Output the (x, y) coordinate of the center of the cell containing the given text.  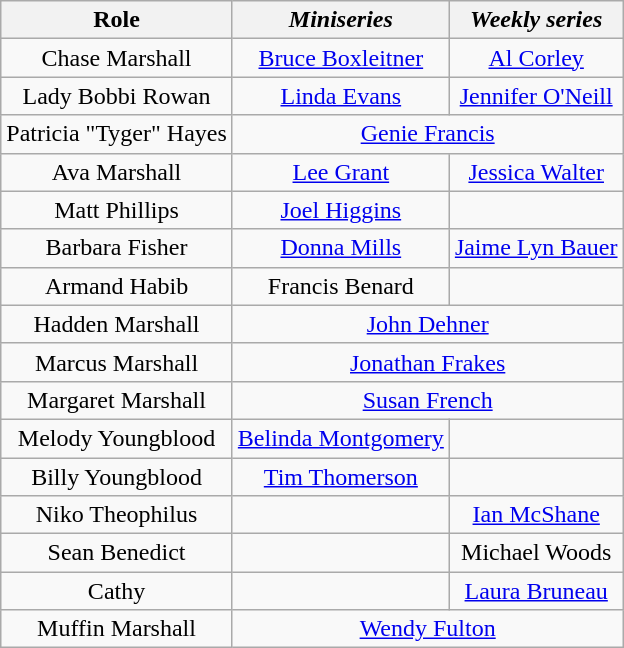
Bruce Boxleitner (340, 58)
Marcus Marshall (117, 362)
Armand Habib (117, 286)
Hadden Marshall (117, 324)
Laura Bruneau (536, 591)
Belinda Montgomery (340, 438)
Niko Theophilus (117, 515)
Jessica Walter (536, 172)
Muffin Marshall (117, 629)
Cathy (117, 591)
Donna Mills (340, 248)
Susan French (428, 400)
Patricia "Tyger" Hayes (117, 134)
Sean Benedict (117, 553)
Francis Benard (340, 286)
Chase Marshall (117, 58)
Lady Bobbi Rowan (117, 96)
Wendy Fulton (428, 629)
Ava Marshall (117, 172)
Billy Youngblood (117, 477)
Joel Higgins (340, 210)
Jennifer O'Neill (536, 96)
Michael Woods (536, 553)
Lee Grant (340, 172)
Jaime Lyn Bauer (536, 248)
Jonathan Frakes (428, 362)
Melody Youngblood (117, 438)
Weekly series (536, 20)
John Dehner (428, 324)
Al Corley (536, 58)
Genie Francis (428, 134)
Miniseries (340, 20)
Role (117, 20)
Barbara Fisher (117, 248)
Matt Phillips (117, 210)
Margaret Marshall (117, 400)
Tim Thomerson (340, 477)
Linda Evans (340, 96)
Ian McShane (536, 515)
